Find where the given text appears and provide that cell's center as (X, Y) coordinate. 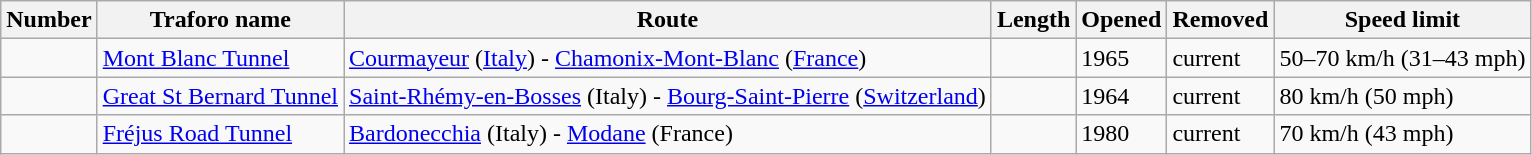
Speed limit (1402, 20)
Bardonecchia (Italy) - Modane (France) (668, 134)
Route (668, 20)
50–70 km/h (31–43 mph) (1402, 58)
1965 (1122, 58)
Opened (1122, 20)
Length (1033, 20)
80 km/h (50 mph) (1402, 96)
Mont Blanc Tunnel (220, 58)
70 km/h (43 mph) (1402, 134)
Number (49, 20)
Saint-Rhémy-en-Bosses (Italy) - Bourg-Saint-Pierre (Switzerland) (668, 96)
Courmayeur (Italy) - Chamonix-Mont-Blanc (France) (668, 58)
1964 (1122, 96)
1980 (1122, 134)
Removed (1220, 20)
Great St Bernard Tunnel (220, 96)
Fréjus Road Tunnel (220, 134)
Traforo name (220, 20)
